Output the [X, Y] coordinate of the center of the cell containing the given text.  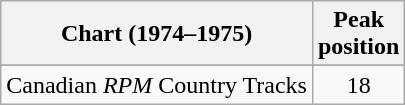
Peakposition [358, 34]
18 [358, 85]
Chart (1974–1975) [157, 34]
Canadian RPM Country Tracks [157, 85]
